Return (X, Y) of the center of cell containing provided text 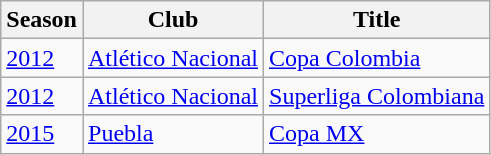
Copa MX (377, 134)
Season (42, 20)
Copa Colombia (377, 58)
Superliga Colombiana (377, 96)
2015 (42, 134)
Club (172, 20)
Puebla (172, 134)
Title (377, 20)
